Locate the cell with the specified text and output its (X, Y) center coordinate. 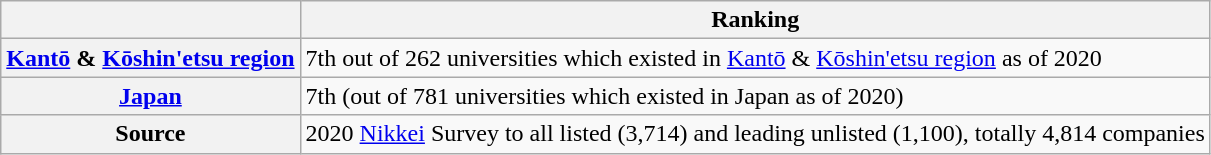
Source (150, 134)
Ranking (755, 20)
7th (out of 781 universities which existed in Japan as of 2020) (755, 96)
Japan (150, 96)
Kantō & Kōshin'etsu region (150, 58)
7th out of 262 universities which existed in Kantō & Kōshin'etsu region as of 2020 (755, 58)
2020 Nikkei Survey to all listed (3,714) and leading unlisted (1,100), totally 4,814 companies (755, 134)
